Search for the cell housing the specified text and yield its [x, y] center coordinate. 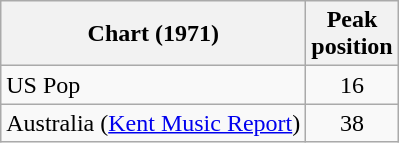
Chart (1971) [154, 34]
Peakposition [352, 34]
16 [352, 85]
US Pop [154, 85]
38 [352, 123]
Australia (Kent Music Report) [154, 123]
